Detect which cell encompasses the target text, then output its [x, y] center coordinate. 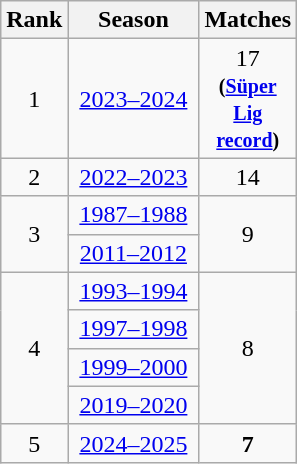
5 [34, 443]
2024–2025 [134, 443]
2 [34, 177]
9 [248, 234]
1997–1998 [134, 329]
1999–2000 [134, 367]
17(Süper Lig record) [248, 98]
14 [248, 177]
1993–1994 [134, 291]
1 [34, 98]
Matches [248, 20]
2019–2020 [134, 405]
2023–2024 [134, 98]
Season [134, 20]
4 [34, 348]
8 [248, 348]
Rank [34, 20]
3 [34, 234]
1987–1988 [134, 215]
2022–2023 [134, 177]
2011–2012 [134, 253]
7 [248, 443]
